Capture the cell that displays the provided text and extract its [X, Y] central coordinate. 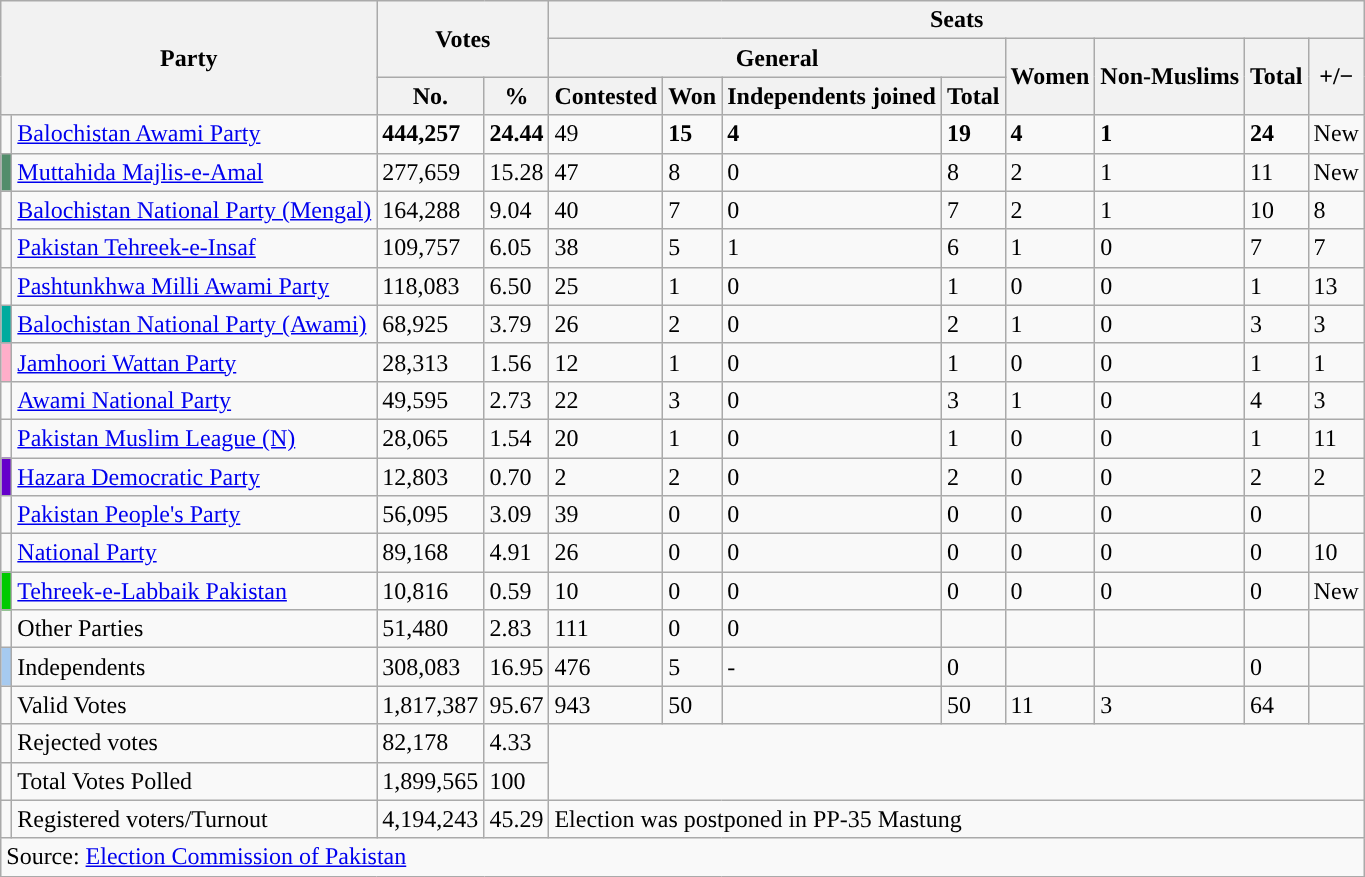
39 [606, 515]
Balochistan National Party (Mengal) [194, 210]
308,083 [430, 667]
10,816 [430, 591]
Tehreek-e-Labbaik Pakistan [194, 591]
Votes [463, 39]
Balochistan National Party (Awami) [194, 324]
Awami National Party [194, 400]
45.29 [516, 819]
164,288 [430, 210]
943 [606, 705]
28,313 [430, 362]
68,925 [430, 324]
12,803 [430, 477]
1,817,387 [430, 705]
64 [1277, 705]
20 [606, 438]
4,194,243 [430, 819]
51,480 [430, 629]
3.79 [516, 324]
2.83 [516, 629]
25 [606, 286]
277,659 [430, 172]
Valid Votes [194, 705]
Pakistan Tehreek-e-Insaf [194, 248]
No. [430, 96]
15.28 [516, 172]
95.67 [516, 705]
4.33 [516, 743]
444,257 [430, 134]
82,178 [430, 743]
+/− [1336, 77]
6 [974, 248]
16.95 [516, 667]
6.50 [516, 286]
Won [692, 96]
56,095 [430, 515]
47 [606, 172]
Rejected votes [194, 743]
% [516, 96]
Source: Election Commission of Pakistan [683, 857]
Women [1050, 77]
- [832, 667]
Contested [606, 96]
Hazara Democratic Party [194, 477]
49 [606, 134]
Pakistan People's Party [194, 515]
109,757 [430, 248]
Independents joined [832, 96]
19 [974, 134]
49,595 [430, 400]
9.04 [516, 210]
12 [606, 362]
0.59 [516, 591]
National Party [194, 553]
3.09 [516, 515]
Party [189, 58]
476 [606, 667]
0.70 [516, 477]
Pakistan Muslim League (N) [194, 438]
Non-Muslims [1170, 77]
24 [1277, 134]
40 [606, 210]
28,065 [430, 438]
Muttahida Majlis-e-Amal [194, 172]
118,083 [430, 286]
4.91 [516, 553]
Total Votes Polled [194, 781]
Seats [957, 20]
22 [606, 400]
Pashtunkhwa Milli Awami Party [194, 286]
13 [1336, 286]
24.44 [516, 134]
General [777, 58]
Election was postponed in PP-35 Mastung [957, 819]
1.54 [516, 438]
2.73 [516, 400]
1.56 [516, 362]
38 [606, 248]
Other Parties [194, 629]
6.05 [516, 248]
15 [692, 134]
Independents [194, 667]
Balochistan Awami Party [194, 134]
1,899,565 [430, 781]
Registered voters/Turnout [194, 819]
111 [606, 629]
100 [516, 781]
89,168 [430, 553]
Jamhoori Wattan Party [194, 362]
